Locate the cell with the specified text and output its [x, y] center coordinate. 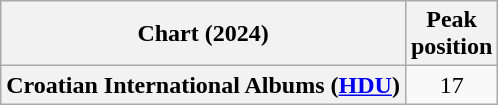
Chart (2024) [204, 34]
17 [451, 85]
Croatian International Albums (HDU) [204, 85]
Peakposition [451, 34]
